Extract the [x, y] coordinate from the center of the cell holding the provided text.  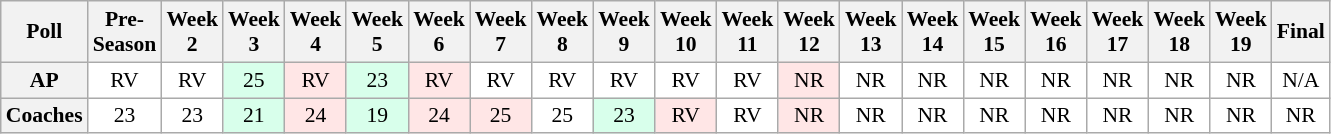
Coaches [44, 116]
Week6 [439, 32]
N/A [1301, 80]
Week5 [377, 32]
Week4 [316, 32]
Week10 [686, 32]
19 [377, 116]
Week3 [254, 32]
Week11 [748, 32]
AP [44, 80]
Week17 [1118, 32]
Final [1301, 32]
Week19 [1241, 32]
Week15 [994, 32]
Week12 [809, 32]
21 [254, 116]
Week18 [1179, 32]
Week16 [1056, 32]
Week2 [192, 32]
Week7 [501, 32]
Week13 [871, 32]
Poll [44, 32]
Week9 [624, 32]
Week14 [933, 32]
Pre-Season [125, 32]
Week8 [562, 32]
